Return (x, y) of the center of cell containing provided text 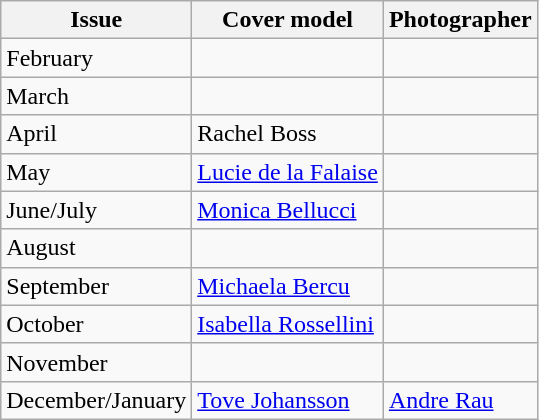
Andre Rau (460, 400)
Lucie de la Falaise (288, 172)
April (96, 134)
Photographer (460, 20)
Cover model (288, 20)
August (96, 248)
Michaela Bercu (288, 286)
Isabella Rossellini (288, 324)
Rachel Boss (288, 134)
May (96, 172)
October (96, 324)
Tove Johansson (288, 400)
November (96, 362)
March (96, 96)
December/January (96, 400)
September (96, 286)
February (96, 58)
June/July (96, 210)
Issue (96, 20)
Monica Bellucci (288, 210)
